Output the (x, y) coordinate of the center of the cell containing the given text.  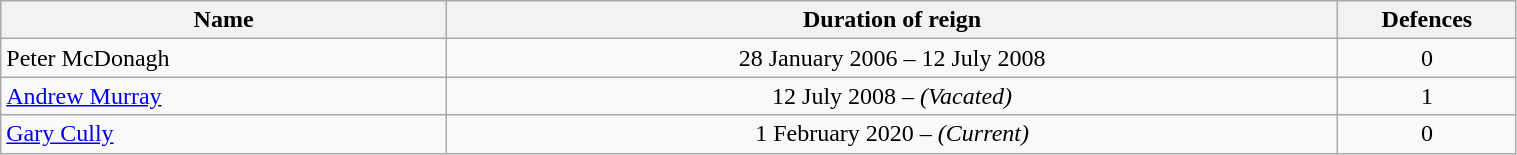
Andrew Murray (224, 96)
Gary Cully (224, 134)
12 July 2008 – (Vacated) (892, 96)
1 (1427, 96)
28 January 2006 – 12 July 2008 (892, 58)
Duration of reign (892, 20)
Name (224, 20)
Defences (1427, 20)
Peter McDonagh (224, 58)
1 February 2020 – (Current) (892, 134)
